Find where the given text appears and provide that cell's center as (X, Y) coordinate. 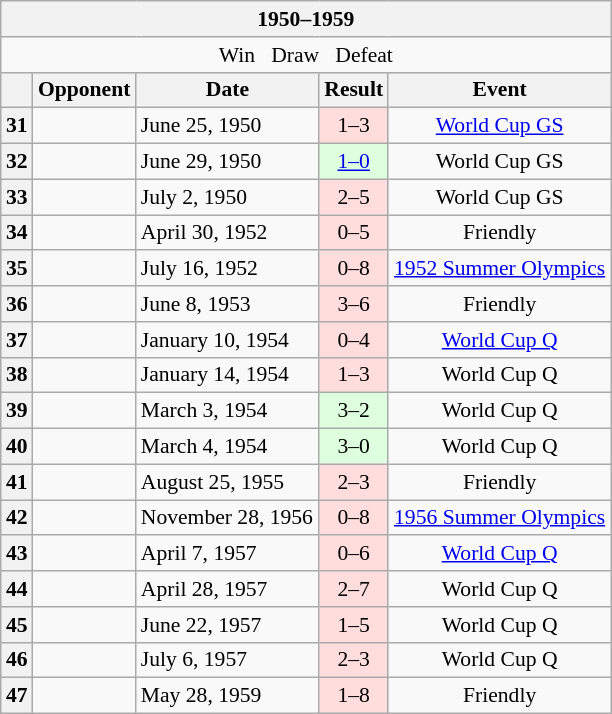
40 (17, 447)
June 8, 1953 (228, 304)
Win Draw Defeat (306, 55)
1950–1959 (306, 19)
1952 Summer Olympics (500, 269)
41 (17, 482)
Date (228, 90)
July 6, 1957 (228, 660)
January 14, 1954 (228, 375)
46 (17, 660)
0–6 (354, 554)
0–4 (354, 340)
1–0 (354, 162)
March 3, 1954 (228, 411)
44 (17, 589)
2–5 (354, 197)
July 16, 1952 (228, 269)
38 (17, 375)
July 2, 1950 (228, 197)
3–2 (354, 411)
31 (17, 126)
November 28, 1956 (228, 518)
36 (17, 304)
37 (17, 340)
March 4, 1954 (228, 447)
47 (17, 696)
3–6 (354, 304)
June 29, 1950 (228, 162)
43 (17, 554)
Event (500, 90)
August 25, 1955 (228, 482)
May 28, 1959 (228, 696)
39 (17, 411)
3–0 (354, 447)
Result (354, 90)
0–5 (354, 233)
January 10, 1954 (228, 340)
35 (17, 269)
Opponent (84, 90)
April 28, 1957 (228, 589)
June 25, 1950 (228, 126)
34 (17, 233)
1–5 (354, 625)
42 (17, 518)
2–7 (354, 589)
April 7, 1957 (228, 554)
1–8 (354, 696)
32 (17, 162)
33 (17, 197)
45 (17, 625)
1956 Summer Olympics (500, 518)
April 30, 1952 (228, 233)
June 22, 1957 (228, 625)
